Determine the (X, Y) coordinate at the center of the cell enclosing the given text.  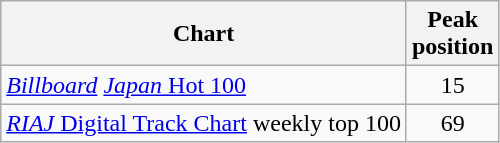
15 (452, 85)
RIAJ Digital Track Chart weekly top 100 (204, 123)
Billboard Japan Hot 100 (204, 85)
69 (452, 123)
Peakposition (452, 34)
Chart (204, 34)
